From the cell containing the given text, extract its center point as (x, y) coordinate. 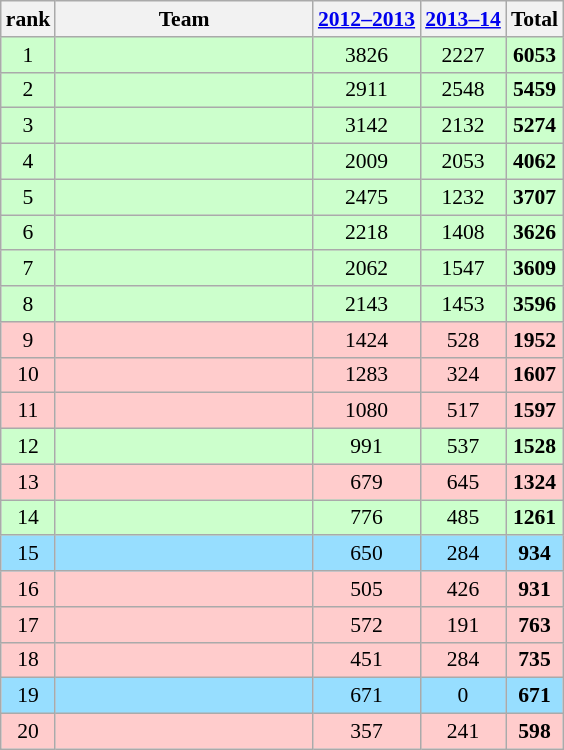
5459 (534, 90)
2218 (366, 233)
1408 (463, 233)
2012–2013 (366, 19)
0 (463, 696)
2062 (366, 269)
13 (28, 482)
5274 (534, 126)
18 (28, 660)
357 (366, 732)
9 (28, 340)
20 (28, 732)
241 (463, 732)
2013–14 (463, 19)
4062 (534, 162)
1283 (366, 375)
14 (28, 518)
991 (366, 447)
4 (28, 162)
2548 (463, 90)
735 (534, 660)
1547 (463, 269)
191 (463, 625)
rank (28, 19)
3596 (534, 304)
2227 (463, 55)
537 (463, 447)
1528 (534, 447)
3626 (534, 233)
2 (28, 90)
17 (28, 625)
16 (28, 589)
1453 (463, 304)
2053 (463, 162)
324 (463, 375)
5 (28, 197)
2132 (463, 126)
7 (28, 269)
3142 (366, 126)
1 (28, 55)
8 (28, 304)
3609 (534, 269)
19 (28, 696)
763 (534, 625)
1232 (463, 197)
528 (463, 340)
10 (28, 375)
Total (534, 19)
505 (366, 589)
517 (463, 411)
12 (28, 447)
3 (28, 126)
934 (534, 554)
2009 (366, 162)
1261 (534, 518)
598 (534, 732)
572 (366, 625)
6053 (534, 55)
11 (28, 411)
645 (463, 482)
1607 (534, 375)
776 (366, 518)
3826 (366, 55)
1597 (534, 411)
1324 (534, 482)
2143 (366, 304)
931 (534, 589)
485 (463, 518)
1080 (366, 411)
3707 (534, 197)
Team (184, 19)
426 (463, 589)
650 (366, 554)
6 (28, 233)
679 (366, 482)
1952 (534, 340)
2911 (366, 90)
451 (366, 660)
2475 (366, 197)
1424 (366, 340)
15 (28, 554)
